From the cell containing the given text, extract its center point as (x, y) coordinate. 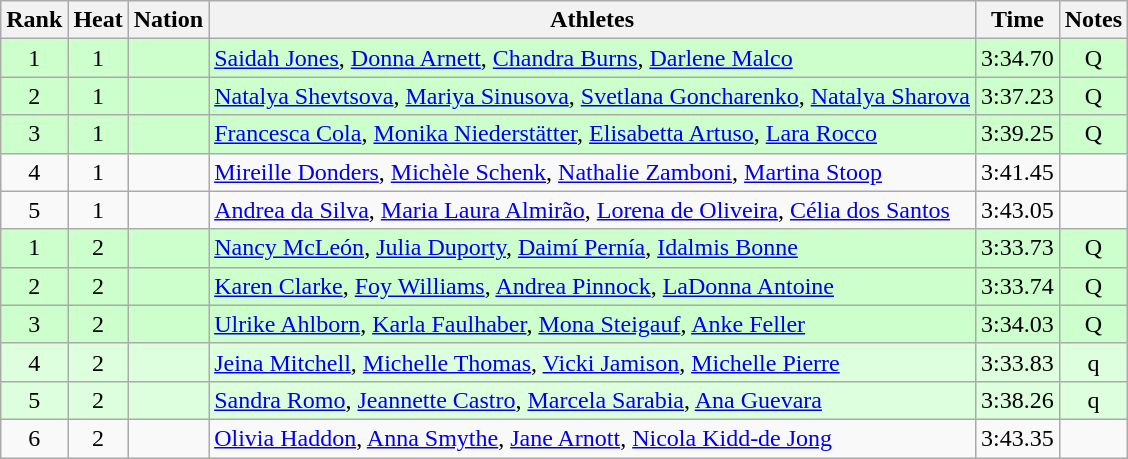
3:37.23 (1018, 96)
3:33.74 (1018, 286)
Jeina Mitchell, Michelle Thomas, Vicki Jamison, Michelle Pierre (592, 362)
Time (1018, 20)
Nation (168, 20)
Nancy McLeón, Julia Duporty, Daimí Pernía, Idalmis Bonne (592, 248)
3:38.26 (1018, 400)
6 (34, 438)
Notes (1093, 20)
Olivia Haddon, Anna Smythe, Jane Arnott, Nicola Kidd-de Jong (592, 438)
Andrea da Silva, Maria Laura Almirão, Lorena de Oliveira, Célia dos Santos (592, 210)
3:43.35 (1018, 438)
Saidah Jones, Donna Arnett, Chandra Burns, Darlene Malco (592, 58)
3:34.70 (1018, 58)
Rank (34, 20)
Francesca Cola, Monika Niederstätter, Elisabetta Artuso, Lara Rocco (592, 134)
Natalya Shevtsova, Mariya Sinusova, Svetlana Goncharenko, Natalya Sharova (592, 96)
3:33.73 (1018, 248)
3:34.03 (1018, 324)
Sandra Romo, Jeannette Castro, Marcela Sarabia, Ana Guevara (592, 400)
Heat (98, 20)
3:43.05 (1018, 210)
Karen Clarke, Foy Williams, Andrea Pinnock, LaDonna Antoine (592, 286)
Mireille Donders, Michèle Schenk, Nathalie Zamboni, Martina Stoop (592, 172)
Athletes (592, 20)
Ulrike Ahlborn, Karla Faulhaber, Mona Steigauf, Anke Feller (592, 324)
3:41.45 (1018, 172)
3:33.83 (1018, 362)
3:39.25 (1018, 134)
